Capture the cell that displays the provided text and extract its [X, Y] central coordinate. 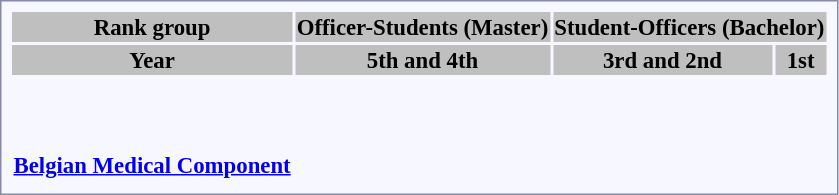
Officer-Students (Master) [422, 27]
1st [800, 60]
Rank group [152, 27]
Year [152, 60]
3rd and 2nd [662, 60]
5th and 4th [422, 60]
Student-Officers (Bachelor) [690, 27]
Belgian Medical Component [152, 165]
